Capture the cell that displays the provided text and extract its [X, Y] central coordinate. 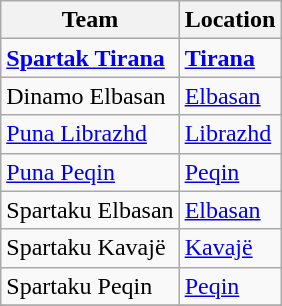
Puna Librazhd [90, 134]
Spartaku Elbasan [90, 210]
Location [230, 20]
Dinamo Elbasan [90, 96]
Puna Peqin [90, 172]
Spartak Tirana [90, 58]
Kavajë [230, 248]
Librazhd [230, 134]
Spartaku Kavajë [90, 248]
Tirana [230, 58]
Spartaku Peqin [90, 286]
Team [90, 20]
